Identify which cell holds the provided text, then report its [x, y] central coordinate. 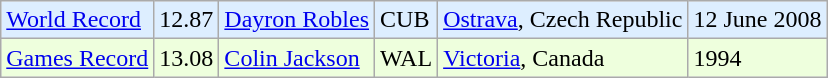
Ostrava, Czech Republic [563, 20]
Colin Jackson [297, 58]
Games Record [78, 58]
CUB [406, 20]
Dayron Robles [297, 20]
Victoria, Canada [563, 58]
13.08 [186, 58]
12 June 2008 [758, 20]
WAL [406, 58]
12.87 [186, 20]
World Record [78, 20]
1994 [758, 58]
